Pinpoint the cell where the given text exists, returning its (x, y) midpoint coordinate. 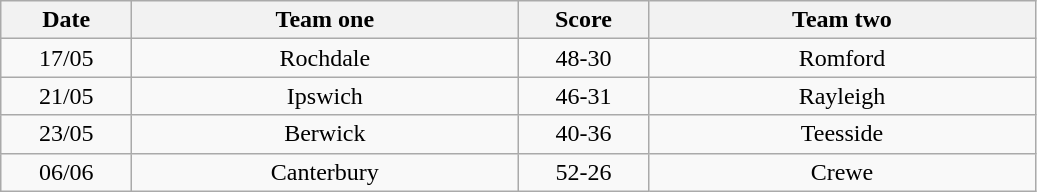
21/05 (66, 96)
Crewe (842, 172)
46-31 (584, 96)
Rayleigh (842, 96)
23/05 (66, 134)
Date (66, 20)
48-30 (584, 58)
Romford (842, 58)
Team two (842, 20)
Rochdale (325, 58)
17/05 (66, 58)
Team one (325, 20)
Berwick (325, 134)
52-26 (584, 172)
40-36 (584, 134)
06/06 (66, 172)
Ipswich (325, 96)
Score (584, 20)
Teesside (842, 134)
Canterbury (325, 172)
